Locate the cell with the specified text and output its (x, y) center coordinate. 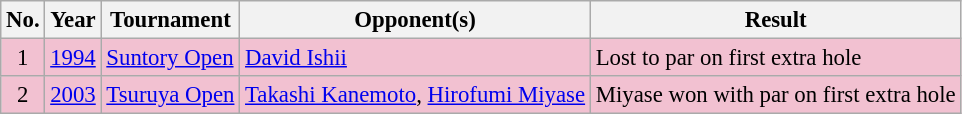
Lost to par on first extra hole (776, 58)
Suntory Open (170, 58)
1994 (73, 58)
Miyase won with par on first extra hole (776, 95)
1 (23, 58)
No. (23, 20)
Year (73, 20)
David Ishii (416, 58)
2 (23, 95)
Tsuruya Open (170, 95)
Result (776, 20)
Tournament (170, 20)
Opponent(s) (416, 20)
Takashi Kanemoto, Hirofumi Miyase (416, 95)
2003 (73, 95)
